For the text-containing cell, return its midpoint in [x, y] coordinate format. 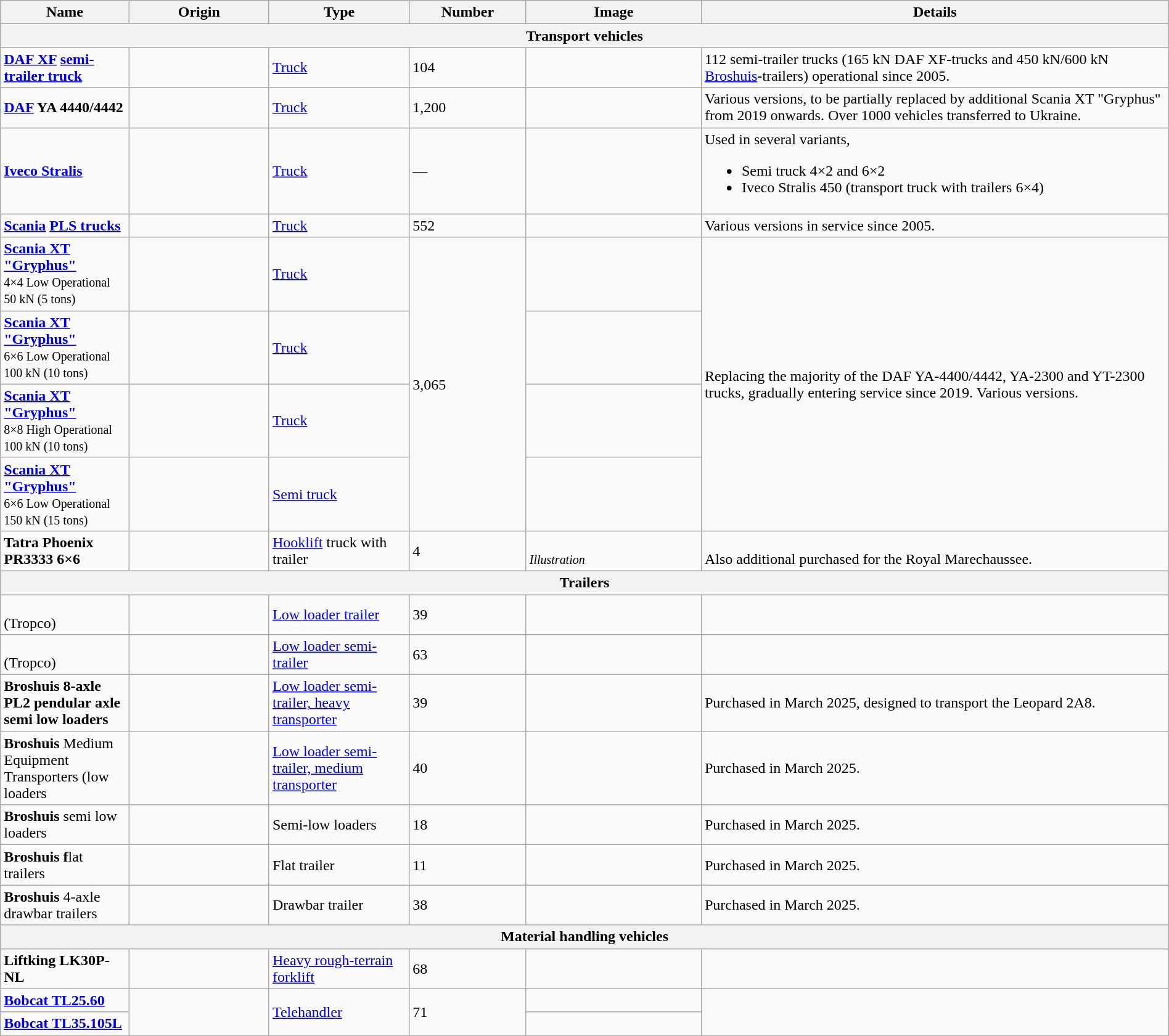
Broshuis 4-axle drawbar trailers [65, 905]
68 [467, 969]
Telehandler [339, 1012]
Name [65, 12]
18 [467, 825]
38 [467, 905]
40 [467, 768]
11 [467, 865]
Scania XT "Gryphus"8×8 High Operational 100 kN (10 tons) [65, 420]
Hooklift truck with trailer [339, 551]
Various versions, to be partially replaced by additional Scania XT "Gryphus" from 2019 onwards. Over 1000 vehicles transferred to Ukraine. [935, 107]
Used in several variants,Semi truck 4×2 and 6×2Iveco Stralis 450 (transport truck with trailers 6×4) [935, 171]
1,200 [467, 107]
Number [467, 12]
Scania XT "Gryphus"6×6 Low Operational 100 kN (10 tons) [65, 348]
Broshuis 8-axle PL2 pendular axle semi low loaders [65, 703]
DAF YA 4440/4442 [65, 107]
Low loader trailer [339, 614]
Purchased in March 2025, designed to transport the Leopard 2A8. [935, 703]
Transport vehicles [584, 36]
— [467, 171]
Also additional purchased for the Royal Marechaussee. [935, 551]
Image [613, 12]
Details [935, 12]
Broshuis semi low loaders [65, 825]
Illustration [613, 551]
71 [467, 1012]
Broshuis Medium Equipment Transporters (low loaders [65, 768]
112 semi-trailer trucks (165 kN DAF XF-trucks and 450 kN/600 kN Broshuis-trailers) operational since 2005. [935, 68]
104 [467, 68]
Tatra Phoenix PR3333 6×6 [65, 551]
Scania XT "Gryphus"6×6 Low Operational 150 kN (15 tons) [65, 494]
Drawbar trailer [339, 905]
Low loader semi-trailer, medium transporter [339, 768]
4 [467, 551]
Trailers [584, 582]
Scania XT "Gryphus"4×4 Low Operational 50 kN (5 tons) [65, 274]
552 [467, 226]
Flat trailer [339, 865]
Semi-low loaders [339, 825]
Type [339, 12]
Iveco Stralis [65, 171]
Broshuis flat trailers [65, 865]
Low loader semi-trailer [339, 655]
Heavy rough-terrain forklift [339, 969]
Origin [199, 12]
3,065 [467, 384]
DAF XF semi-trailer truck [65, 68]
Semi truck [339, 494]
Scania PLS trucks [65, 226]
Low loader semi-trailer, heavy transporter [339, 703]
Liftking LK30P-NL [65, 969]
63 [467, 655]
Replacing the majority of the DAF YA-4400/4442, YA-2300 and YT-2300 trucks, gradually entering service since 2019. Various versions. [935, 384]
Bobcat TL25.60 [65, 1000]
Various versions in service since 2005. [935, 226]
Bobcat TL35.105L [65, 1024]
Material handling vehicles [584, 937]
